For the text-containing cell, return its midpoint in (X, Y) coordinate format. 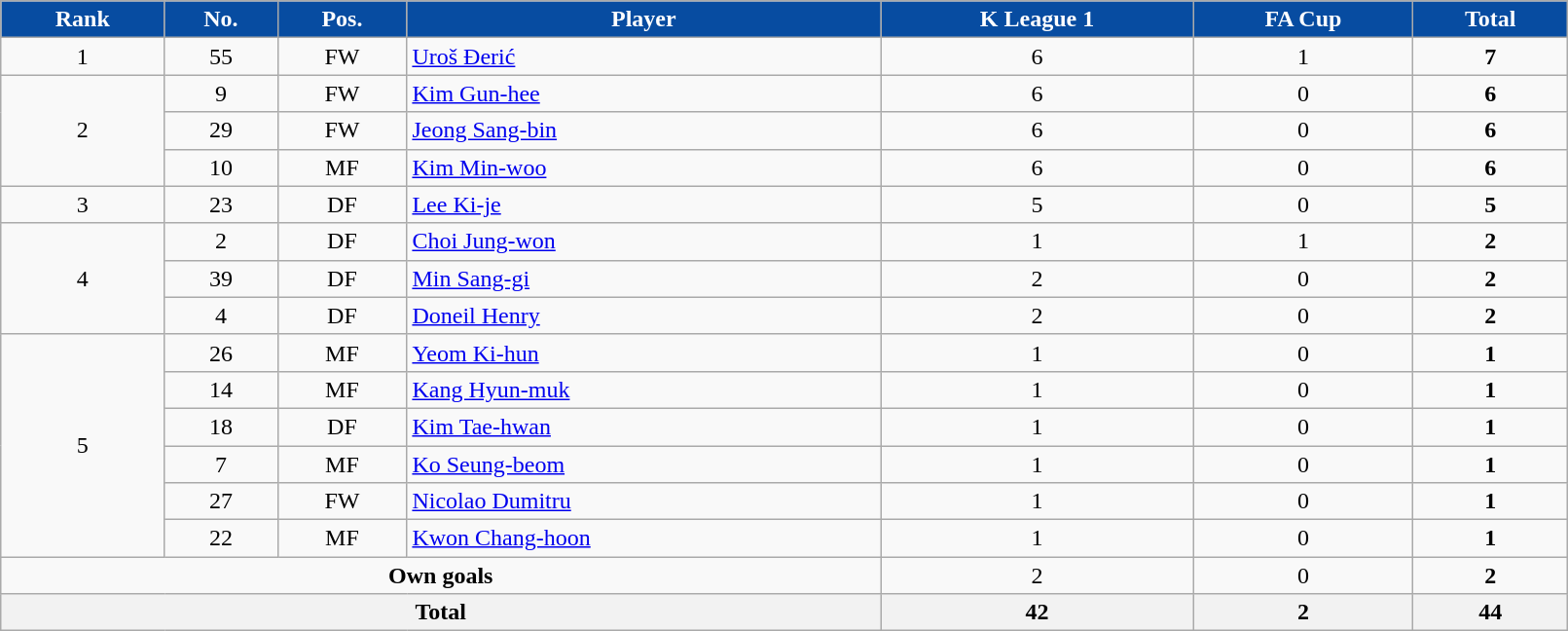
Lee Ki-je (644, 204)
Kwon Chang-hoon (644, 538)
Rank (83, 19)
Jeong Sang-bin (644, 130)
Pos. (343, 19)
14 (221, 390)
39 (221, 278)
Own goals (441, 575)
Kim Gun-hee (644, 93)
42 (1038, 612)
22 (221, 538)
No. (221, 19)
27 (221, 501)
Min Sang-gi (644, 278)
55 (221, 56)
26 (221, 353)
Player (644, 19)
Ko Seung-beom (644, 464)
Kim Min-woo (644, 167)
Yeom Ki-hun (644, 353)
Kang Hyun-muk (644, 390)
Doneil Henry (644, 315)
FA Cup (1302, 19)
Choi Jung-won (644, 241)
18 (221, 427)
29 (221, 130)
3 (83, 204)
10 (221, 167)
23 (221, 204)
Kim Tae-hwan (644, 427)
Uroš Đerić (644, 56)
44 (1491, 612)
Nicolao Dumitru (644, 501)
K League 1 (1038, 19)
9 (221, 93)
